Provide the [x, y] coordinate of the cell's center where the given text is located.  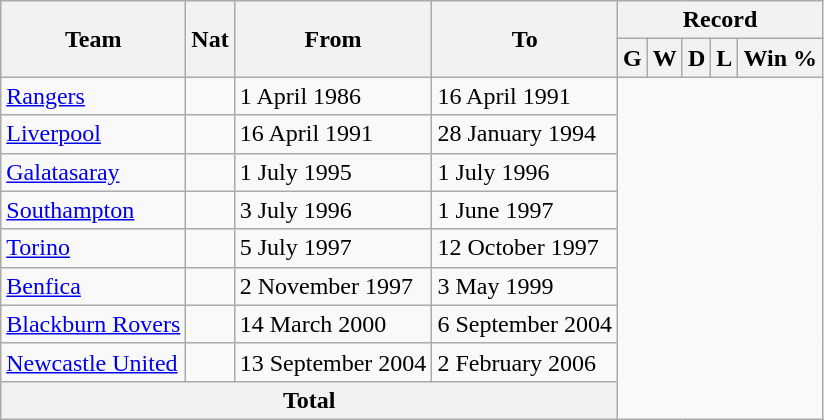
5 July 1997 [333, 248]
Torino [94, 248]
Southampton [94, 210]
D [696, 58]
Win % [780, 58]
3 May 1999 [525, 286]
Nat [210, 39]
6 September 2004 [525, 324]
14 March 2000 [333, 324]
Record [720, 20]
G [633, 58]
From [333, 39]
W [664, 58]
Blackburn Rovers [94, 324]
13 September 2004 [333, 362]
Team [94, 39]
1 July 1995 [333, 172]
Newcastle United [94, 362]
Benfica [94, 286]
1 June 1997 [525, 210]
To [525, 39]
1 April 1986 [333, 96]
28 January 1994 [525, 134]
2 February 2006 [525, 362]
3 July 1996 [333, 210]
1 July 1996 [525, 172]
Liverpool [94, 134]
L [724, 58]
Total [310, 400]
Rangers [94, 96]
2 November 1997 [333, 286]
Galatasaray [94, 172]
12 October 1997 [525, 248]
